From the cell containing the given text, extract its center point as [X, Y] coordinate. 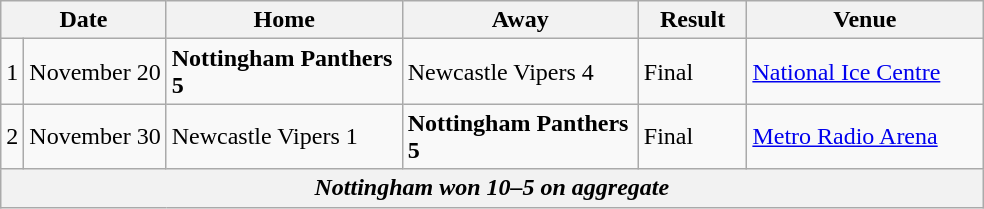
Away [520, 20]
Nottingham won 10–5 on aggregate [492, 188]
November 20 [95, 72]
1 [12, 72]
Date [84, 20]
Home [284, 20]
Venue [865, 20]
2 [12, 136]
Newcastle Vipers 4 [520, 72]
National Ice Centre [865, 72]
Result [692, 20]
November 30 [95, 136]
Newcastle Vipers 1 [284, 136]
Metro Radio Arena [865, 136]
